Return the [x, y] coordinate for the center point of the cell that contains the specified text.  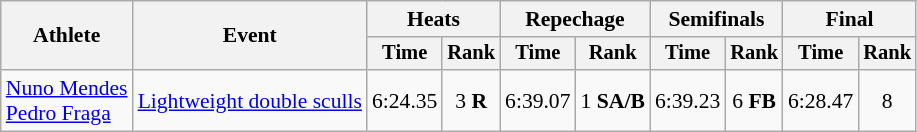
8 [887, 100]
6:24.35 [404, 100]
6:39.23 [688, 100]
Nuno MendesPedro Fraga [67, 100]
1 SA/B [613, 100]
Athlete [67, 36]
6:39.07 [538, 100]
Event [250, 36]
Final [850, 19]
6 FB [754, 100]
6:28.47 [820, 100]
Lightweight double sculls [250, 100]
Repechage [575, 19]
Heats [434, 19]
Semifinals [716, 19]
3 R [471, 100]
